Provide the (X, Y) coordinate of the cell's center where the given text is located.  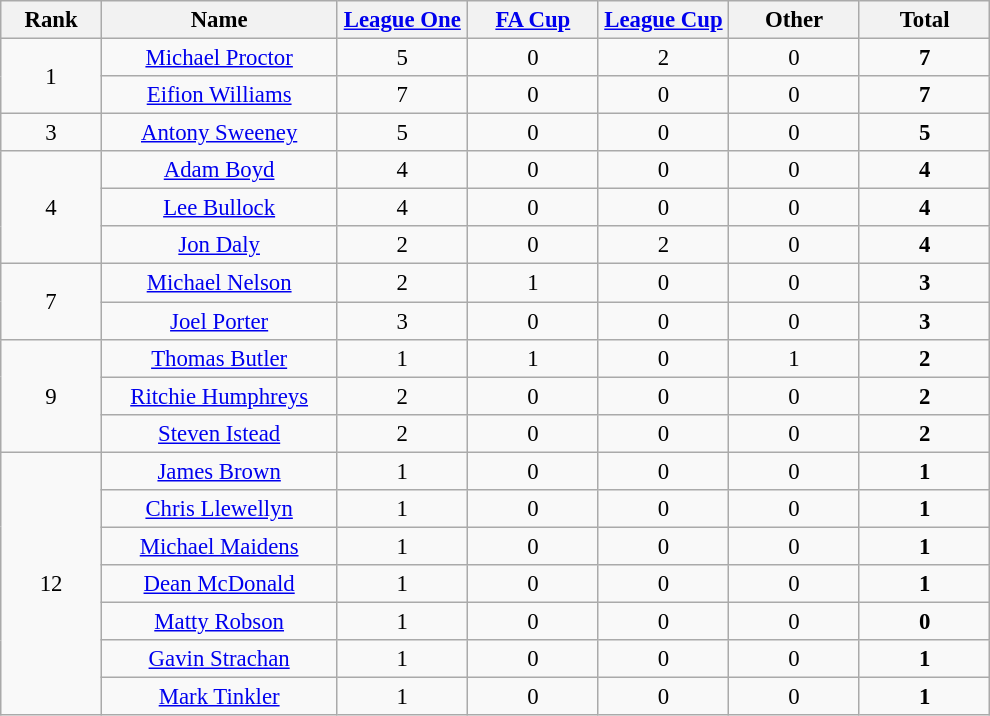
James Brown (219, 471)
Michael Nelson (219, 283)
12 (52, 584)
League Cup (664, 20)
Michael Maidens (219, 546)
Total (924, 20)
9 (52, 396)
Dean McDonald (219, 584)
FA Cup (534, 20)
Antony Sweeney (219, 133)
Mark Tinkler (219, 697)
Chris Llewellyn (219, 509)
League One (402, 20)
Adam Boyd (219, 170)
Jon Daly (219, 245)
Other (794, 20)
Steven Istead (219, 433)
Eifion Williams (219, 95)
Thomas Butler (219, 358)
Lee Bullock (219, 208)
Ritchie Humphreys (219, 396)
Michael Proctor (219, 58)
Joel Porter (219, 321)
Matty Robson (219, 621)
Gavin Strachan (219, 659)
Rank (52, 20)
Name (219, 20)
